Return the [X, Y] coordinate for the center point of the cell that contains the specified text.  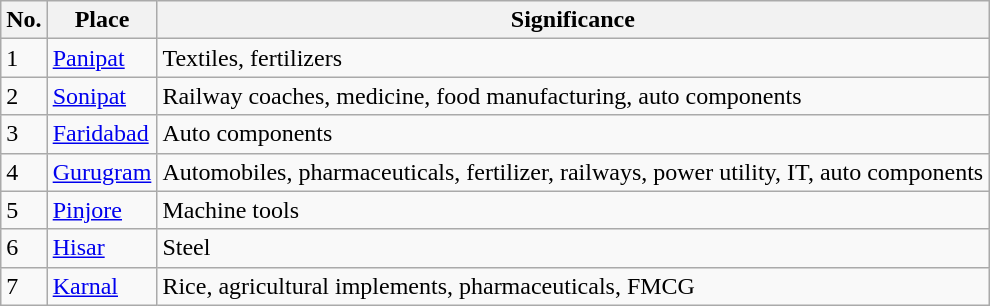
3 [24, 134]
Faridabad [102, 134]
4 [24, 172]
6 [24, 248]
Auto components [573, 134]
5 [24, 210]
Textiles, fertilizers [573, 58]
Sonipat [102, 96]
Panipat [102, 58]
Steel [573, 248]
No. [24, 20]
Rice, agricultural implements, pharmaceuticals, FMCG [573, 286]
1 [24, 58]
Automobiles, pharmaceuticals, fertilizer, railways, power utility, IT, auto components [573, 172]
Significance [573, 20]
2 [24, 96]
Hisar [102, 248]
Place [102, 20]
Pinjore [102, 210]
Gurugram [102, 172]
Railway coaches, medicine, food manufacturing, auto components [573, 96]
Machine tools [573, 210]
Karnal [102, 286]
7 [24, 286]
